Detect which cell encompasses the target text, then output its (x, y) center coordinate. 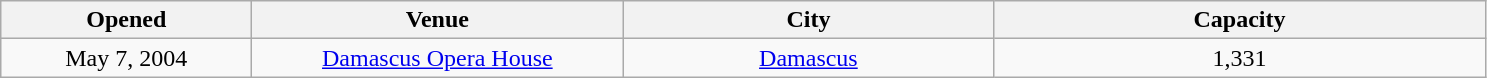
Damascus Opera House (438, 58)
Opened (126, 20)
City (808, 20)
Capacity (1240, 20)
Venue (438, 20)
Damascus (808, 58)
1,331 (1240, 58)
May 7, 2004 (126, 58)
